Output the [x, y] coordinate of the center of the cell containing the given text.  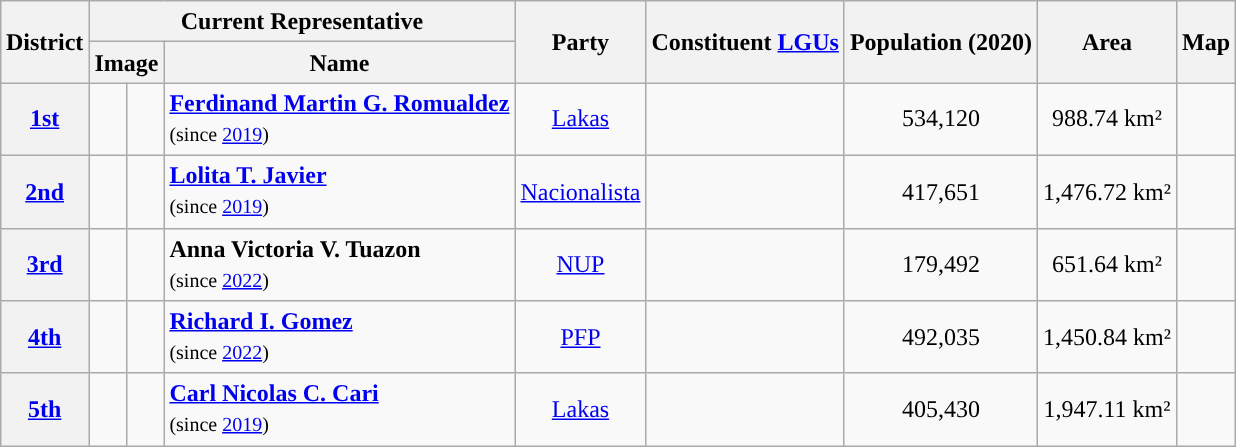
405,430 [940, 410]
Carl Nicolas C. Cari(since 2019) [340, 410]
1,450.84 km² [1108, 338]
District [44, 42]
3rd [44, 264]
PFP [580, 338]
Name [340, 62]
5th [44, 410]
Party [580, 42]
492,035 [940, 338]
1st [44, 120]
988.74 km² [1108, 120]
Map [1206, 42]
2nd [44, 192]
1,947.11 km² [1108, 410]
1,476.72 km² [1108, 192]
Current Representative [302, 22]
179,492 [940, 264]
Constituent LGUs [745, 42]
417,651 [940, 192]
4th [44, 338]
Area [1108, 42]
534,120 [940, 120]
Image [126, 62]
Richard I. Gomez(since 2022) [340, 338]
Lolita T. Javier(since 2019) [340, 192]
Ferdinand Martin G. Romualdez(since 2019) [340, 120]
651.64 km² [1108, 264]
Population (2020) [940, 42]
NUP [580, 264]
Nacionalista [580, 192]
Anna Victoria V. Tuazon(since 2022) [340, 264]
